Extract the (X, Y) coordinate from the center of the cell holding the provided text.  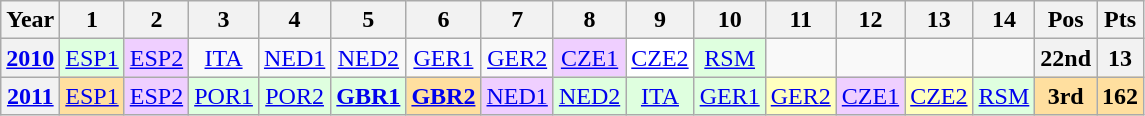
2011 (30, 96)
162 (1120, 96)
22nd (1066, 58)
3 (224, 20)
11 (800, 20)
5 (368, 20)
2010 (30, 58)
Pts (1120, 20)
10 (730, 20)
4 (294, 20)
8 (589, 20)
9 (660, 20)
GBR2 (444, 96)
3rd (1066, 96)
6 (444, 20)
7 (517, 20)
2 (156, 20)
Pos (1066, 20)
POR1 (224, 96)
GBR1 (368, 96)
Year (30, 20)
POR2 (294, 96)
1 (92, 20)
14 (1004, 20)
12 (870, 20)
